Determine the (x, y) coordinate at the center of the cell enclosing the given text.  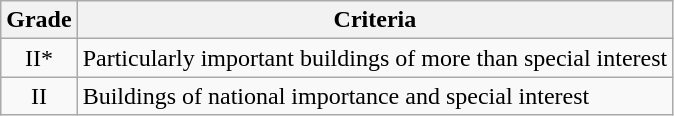
Buildings of national importance and special interest (375, 96)
II* (39, 58)
Grade (39, 20)
II (39, 96)
Particularly important buildings of more than special interest (375, 58)
Criteria (375, 20)
